Provide the [X, Y] coordinate of the cell's center where the given text is located.  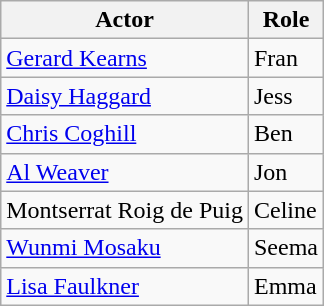
Ben [286, 134]
Emma [286, 286]
Role [286, 20]
Chris Coghill [125, 134]
Daisy Haggard [125, 96]
Montserrat Roig de Puig [125, 210]
Lisa Faulkner [125, 286]
Wunmi Mosaku [125, 248]
Jon [286, 172]
Celine [286, 210]
Al Weaver [125, 172]
Seema [286, 248]
Jess [286, 96]
Fran [286, 58]
Actor [125, 20]
Gerard Kearns [125, 58]
